Find where the given text appears and provide that cell's center as (X, Y) coordinate. 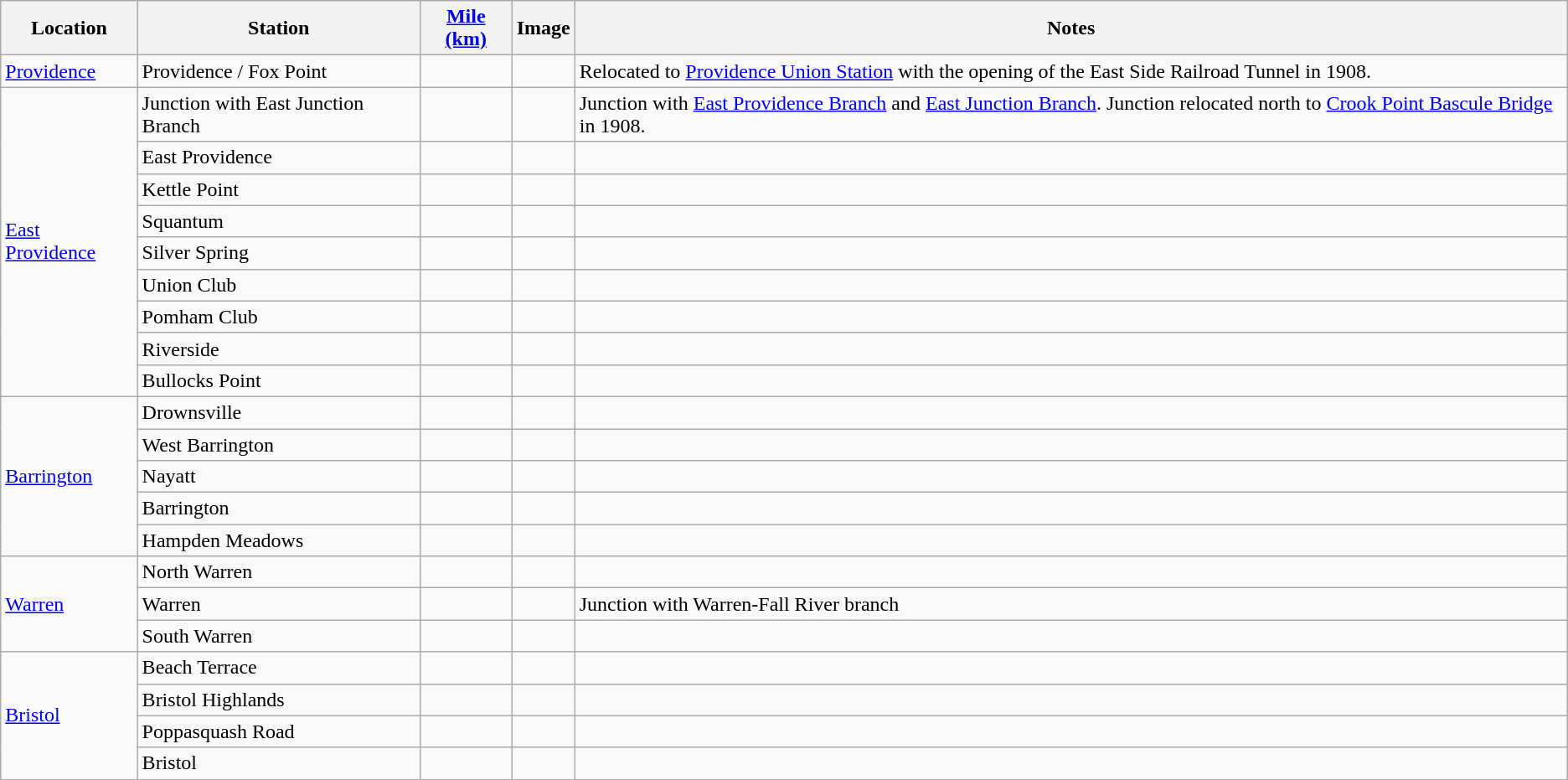
Bullocks Point (278, 380)
Hampden Meadows (278, 540)
Mile (km) (466, 28)
Union Club (278, 285)
Providence (69, 71)
Notes (1070, 28)
Relocated to Providence Union Station with the opening of the East Side Railroad Tunnel in 1908. (1070, 71)
Bristol Highlands (278, 700)
Kettle Point (278, 189)
Junction with Warren-Fall River branch (1070, 604)
Junction with East Providence Branch and East Junction Branch. Junction relocated north to Crook Point Bascule Bridge in 1908. (1070, 114)
Nayatt (278, 477)
Location (69, 28)
North Warren (278, 572)
West Barrington (278, 445)
Providence / Fox Point (278, 71)
Beach Terrace (278, 668)
Junction with East Junction Branch (278, 114)
Poppasquash Road (278, 731)
Squantum (278, 221)
Riverside (278, 349)
Pomham Club (278, 317)
Station (278, 28)
South Warren (278, 636)
Drownsville (278, 412)
Image (543, 28)
Silver Spring (278, 253)
